Pinpoint the cell where the given text exists, returning its [X, Y] midpoint coordinate. 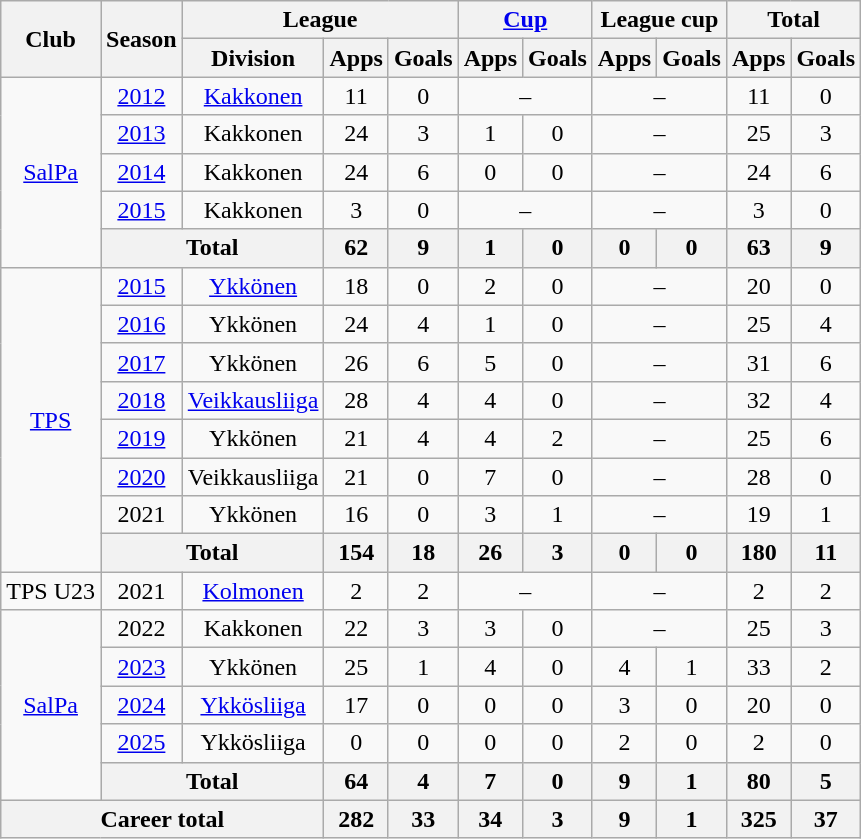
2025 [141, 743]
League cup [659, 20]
Club [51, 39]
Division [253, 58]
32 [758, 400]
31 [758, 362]
17 [356, 705]
TPS U23 [51, 591]
2017 [141, 362]
2024 [141, 705]
62 [356, 248]
TPS [51, 419]
37 [826, 819]
22 [356, 629]
34 [490, 819]
2016 [141, 324]
Career total [162, 819]
2019 [141, 438]
180 [758, 553]
2020 [141, 477]
282 [356, 819]
Season [141, 39]
325 [758, 819]
64 [356, 781]
2018 [141, 400]
2023 [141, 667]
80 [758, 781]
Kolmonen [253, 591]
League [320, 20]
2014 [141, 172]
63 [758, 248]
Cup [525, 20]
2013 [141, 134]
19 [758, 515]
2022 [141, 629]
154 [356, 553]
2012 [141, 96]
16 [356, 515]
